For the text-containing cell, return its midpoint in [x, y] coordinate format. 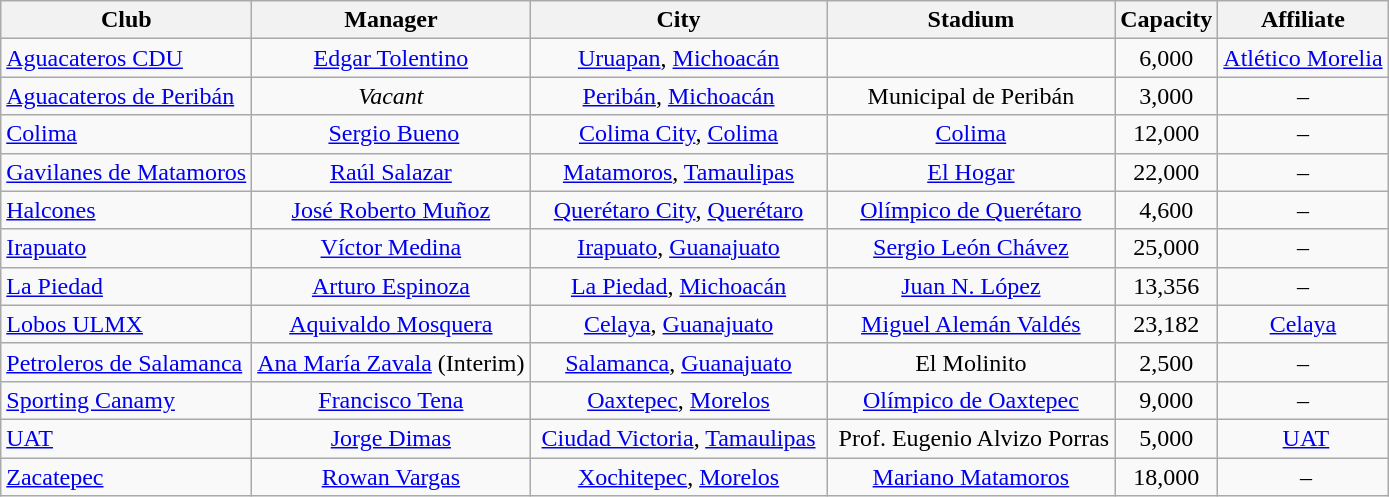
5,000 [1166, 438]
Vacant [391, 96]
La Piedad, Michoacán [678, 286]
Petroleros de Salamanca [126, 362]
6,000 [1166, 58]
Celaya, Guanajuato [678, 324]
Affiliate [1303, 20]
Raúl Salazar [391, 172]
La Piedad [126, 286]
Halcones [126, 210]
Capacity [1166, 20]
Zacatepec [126, 477]
Aquivaldo Mosquera [391, 324]
Olímpico de Oaxtepec [971, 400]
Arturo Espinoza [391, 286]
Aguacateros de Peribán [126, 96]
Miguel Alemán Valdés [971, 324]
Matamoros, Tamaulipas [678, 172]
4,600 [1166, 210]
Atlético Morelia [1303, 58]
Salamanca, Guanajuato [678, 362]
Ana María Zavala (Interim) [391, 362]
9,000 [1166, 400]
Irapuato [126, 248]
Lobos ULMX [126, 324]
18,000 [1166, 477]
Prof. Eugenio Alvizo Porras [971, 438]
Xochitepec, Morelos [678, 477]
3,000 [1166, 96]
Edgar Tolentino [391, 58]
Colima City, Colima [678, 134]
Juan N. López [971, 286]
Rowan Vargas [391, 477]
Víctor Medina [391, 248]
Ciudad Victoria, Tamaulipas [678, 438]
13,356 [1166, 286]
25,000 [1166, 248]
23,182 [1166, 324]
Oaxtepec, Morelos [678, 400]
Uruapan, Michoacán [678, 58]
Peribán, Michoacán [678, 96]
Stadium [971, 20]
Municipal de Peribán [971, 96]
José Roberto Muñoz [391, 210]
Sporting Canamy [126, 400]
Aguacateros CDU [126, 58]
City [678, 20]
Sergio Bueno [391, 134]
2,500 [1166, 362]
Querétaro City, Querétaro [678, 210]
El Molinito [971, 362]
Sergio León Chávez [971, 248]
Francisco Tena [391, 400]
Mariano Matamoros [971, 477]
Manager [391, 20]
Club [126, 20]
Jorge Dimas [391, 438]
12,000 [1166, 134]
Celaya [1303, 324]
Irapuato, Guanajuato [678, 248]
Gavilanes de Matamoros [126, 172]
22,000 [1166, 172]
El Hogar [971, 172]
Olímpico de Querétaro [971, 210]
